Search for the cell housing the specified text and yield its [X, Y] center coordinate. 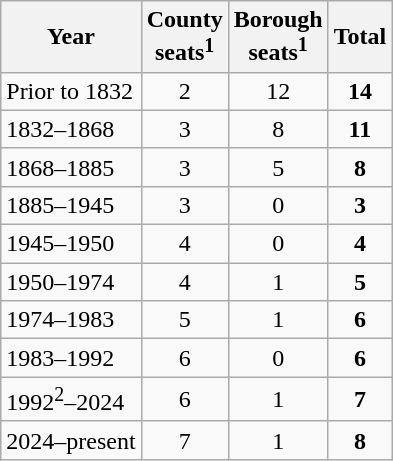
19922–2024 [71, 400]
1974–1983 [71, 320]
1832–1868 [71, 129]
Countyseats1 [184, 37]
1945–1950 [71, 244]
Total [360, 37]
2 [184, 91]
14 [360, 91]
1950–1974 [71, 282]
Year [71, 37]
Prior to 1832 [71, 91]
1983–1992 [71, 358]
1885–1945 [71, 205]
2024–present [71, 440]
12 [278, 91]
Boroughseats1 [278, 37]
11 [360, 129]
1868–1885 [71, 167]
